Provide the [X, Y] coordinate of the cell's center where the given text is located.  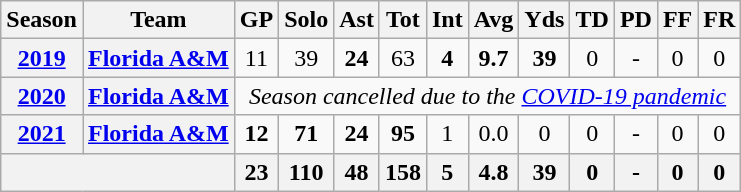
2019 [42, 58]
Avg [494, 20]
FR [720, 20]
9.7 [494, 58]
4.8 [494, 172]
Yds [544, 20]
0.0 [494, 134]
Ast [357, 20]
Tot [402, 20]
11 [256, 58]
2020 [42, 96]
158 [402, 172]
Int [447, 20]
GP [256, 20]
110 [306, 172]
48 [357, 172]
FF [677, 20]
Season [42, 20]
63 [402, 58]
4 [447, 58]
Solo [306, 20]
Team [158, 20]
PD [636, 20]
23 [256, 172]
Season cancelled due to the COVID-19 pandemic [488, 96]
5 [447, 172]
71 [306, 134]
1 [447, 134]
2021 [42, 134]
TD [592, 20]
95 [402, 134]
12 [256, 134]
